Output the (X, Y) coordinate of the center of the cell containing the given text.  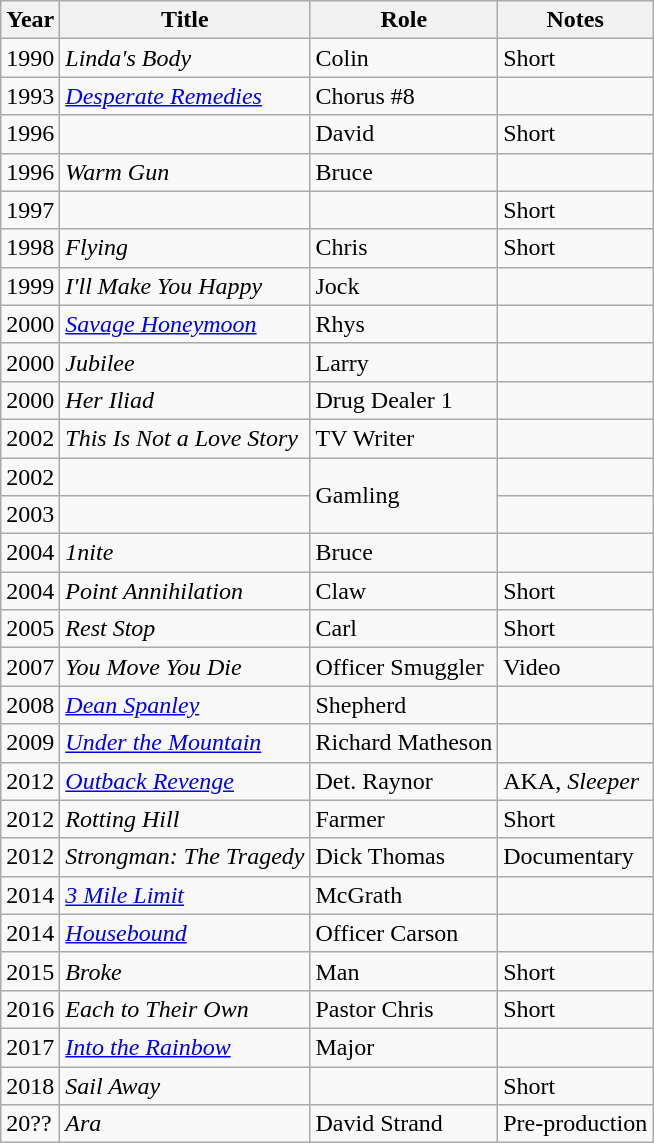
2009 (30, 743)
Ara (185, 1124)
Desperate Remedies (185, 96)
Strongman: The Tragedy (185, 857)
1990 (30, 58)
1999 (30, 286)
Colin (404, 58)
Under the Mountain (185, 743)
I'll Make You Happy (185, 286)
Title (185, 20)
TV Writer (404, 438)
Flying (185, 248)
Each to Their Own (185, 1009)
Rest Stop (185, 629)
Officer Carson (404, 933)
Drug Dealer 1 (404, 400)
Broke (185, 971)
Jock (404, 286)
2015 (30, 971)
Savage Honeymoon (185, 324)
Rotting Hill (185, 819)
Pastor Chris (404, 1009)
Into the Rainbow (185, 1047)
2018 (30, 1085)
Chorus #8 (404, 96)
Rhys (404, 324)
Housebound (185, 933)
2003 (30, 515)
Her Iliad (185, 400)
You Move You Die (185, 667)
1nite (185, 553)
Video (576, 667)
1997 (30, 210)
McGrath (404, 895)
Major (404, 1047)
David (404, 134)
Claw (404, 591)
2016 (30, 1009)
1993 (30, 96)
Year (30, 20)
2017 (30, 1047)
Chris (404, 248)
Jubilee (185, 362)
20?? (30, 1124)
David Strand (404, 1124)
Pre-production (576, 1124)
2008 (30, 705)
Warm Gun (185, 172)
This Is Not a Love Story (185, 438)
Larry (404, 362)
Linda's Body (185, 58)
Notes (576, 20)
2005 (30, 629)
Shepherd (404, 705)
Man (404, 971)
1998 (30, 248)
Outback Revenge (185, 781)
3 Mile Limit (185, 895)
Gamling (404, 496)
AKA, Sleeper (576, 781)
Officer Smuggler (404, 667)
Carl (404, 629)
Sail Away (185, 1085)
Role (404, 20)
Documentary (576, 857)
Det. Raynor (404, 781)
Richard Matheson (404, 743)
2007 (30, 667)
Dick Thomas (404, 857)
Dean Spanley (185, 705)
Point Annihilation (185, 591)
Farmer (404, 819)
